Return the [x, y] coordinate for the center point of the cell that contains the specified text.  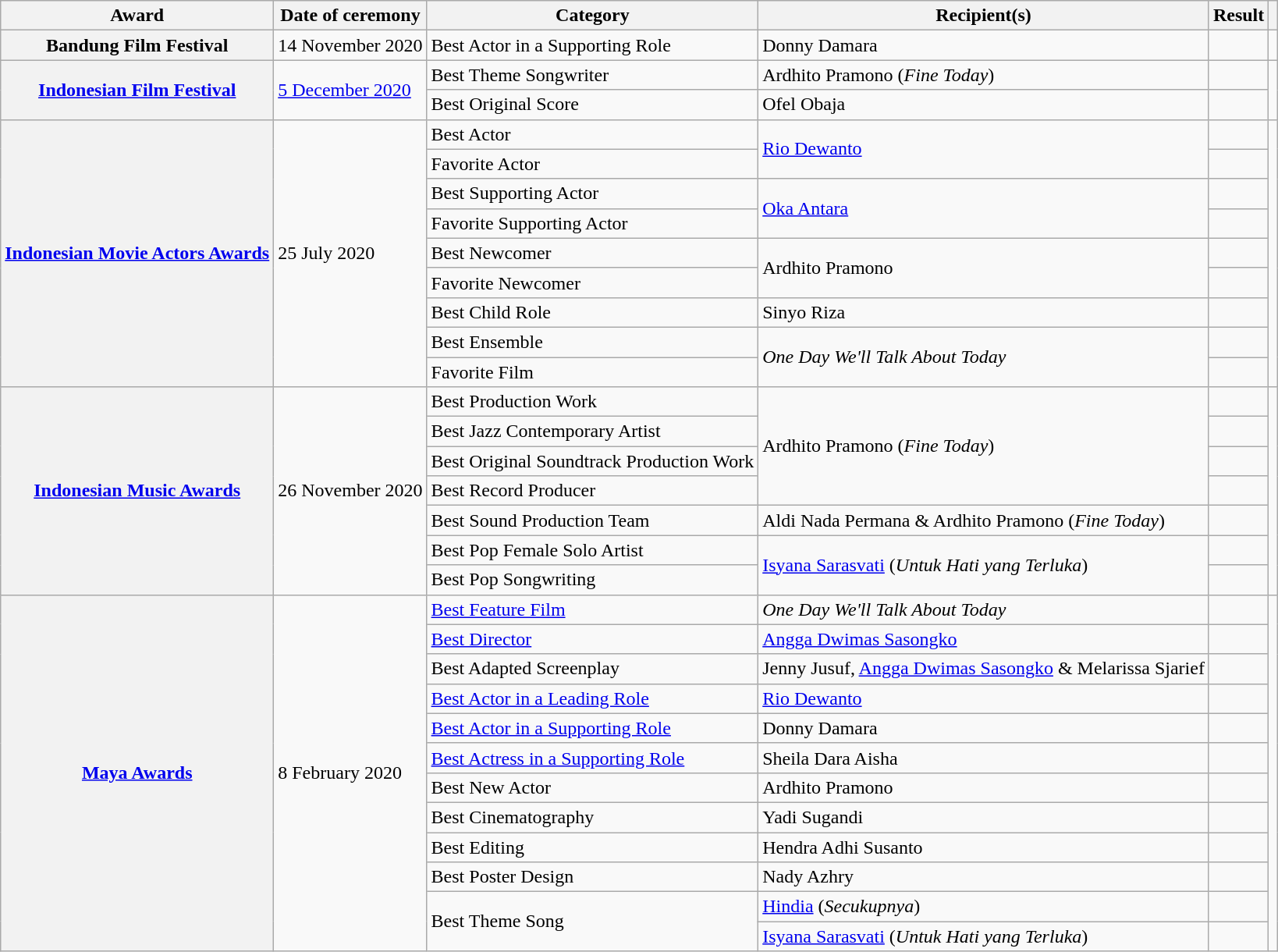
Result [1238, 16]
Best Child Role [593, 312]
Hindia (Secukupnya) [984, 907]
Favorite Supporting Actor [593, 223]
Aldi Nada Permana & Ardhito Pramono (Fine Today) [984, 520]
Best Actor in a Leading Role [593, 698]
Category [593, 16]
Ofel Obaja [984, 105]
Best Pop Songwriting [593, 580]
5 December 2020 [350, 90]
Favorite Actor [593, 164]
Best Supporting Actor [593, 194]
Sinyo Riza [984, 312]
26 November 2020 [350, 491]
Oka Antara [984, 208]
Nady Azhry [984, 877]
8 February 2020 [350, 773]
Sheila Dara Aisha [984, 758]
Indonesian Music Awards [137, 491]
Best Production Work [593, 402]
Best Poster Design [593, 877]
Best Actress in a Supporting Role [593, 758]
Indonesian Film Festival [137, 90]
Best Ensemble [593, 342]
Angga Dwimas Sasongko [984, 639]
Award [137, 16]
Favorite Film [593, 372]
Best Jazz Contemporary Artist [593, 432]
Best Newcomer [593, 253]
Best Feature Film [593, 609]
Best Pop Female Solo Artist [593, 550]
Bandung Film Festival [137, 45]
Indonesian Movie Actors Awards [137, 253]
Best Sound Production Team [593, 520]
Best Original Score [593, 105]
14 November 2020 [350, 45]
Maya Awards [137, 773]
Jenny Jusuf, Angga Dwimas Sasongko & Melarissa Sjarief [984, 669]
Best New Actor [593, 787]
Best Editing [593, 847]
25 July 2020 [350, 253]
Best Actor [593, 134]
Best Adapted Screenplay [593, 669]
Favorite Newcomer [593, 282]
Yadi Sugandi [984, 817]
Recipient(s) [984, 16]
Best Cinematography [593, 817]
Best Record Producer [593, 491]
Hendra Adhi Susanto [984, 847]
Best Original Soundtrack Production Work [593, 461]
Best Theme Song [593, 922]
Date of ceremony [350, 16]
Best Director [593, 639]
Best Theme Songwriter [593, 75]
